Detect which cell encompasses the target text, then output its (X, Y) center coordinate. 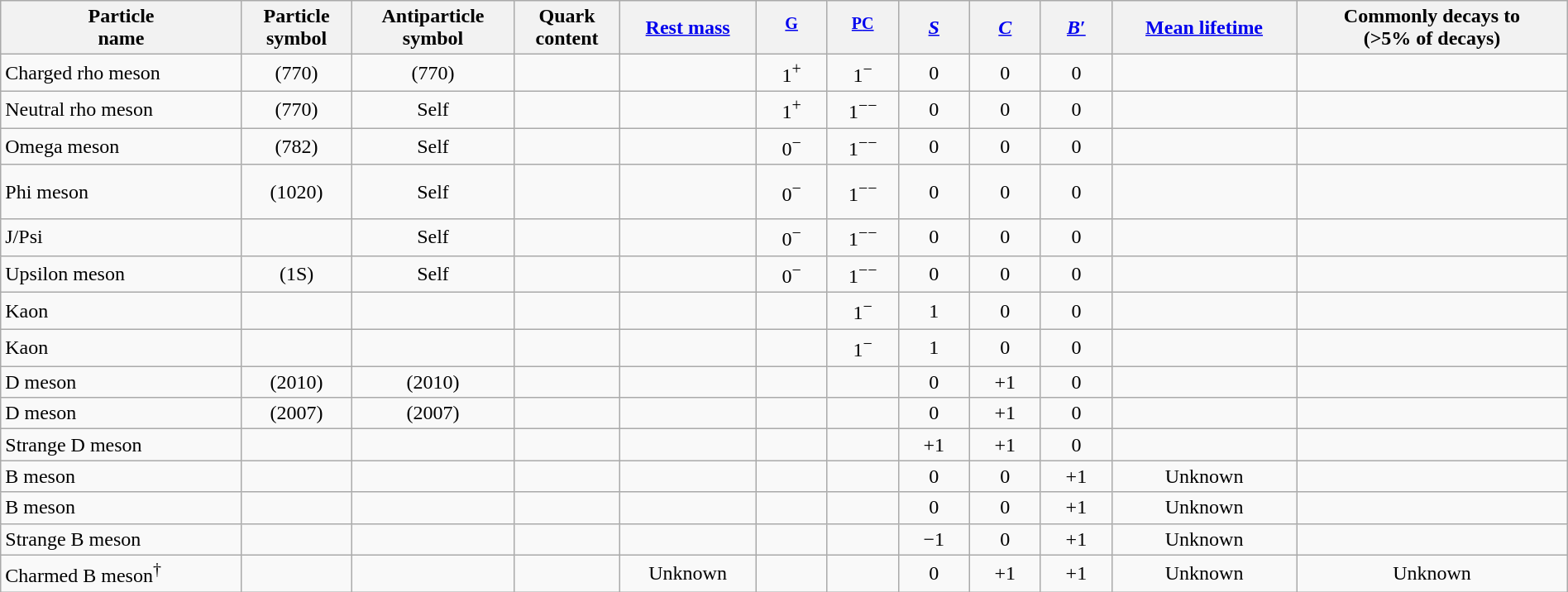
Neutral rho meson (121, 109)
Charmed B meson† (121, 574)
PC (863, 28)
Strange B meson (121, 539)
Antiparticlesymbol (433, 28)
Charged rho meson (121, 73)
(1S) (296, 275)
−1 (934, 539)
Commonly decays to(>5% of decays) (1432, 28)
Particlename (121, 28)
Rest mass (688, 28)
Omega meson (121, 147)
G (791, 28)
J/Psi (121, 238)
C (1005, 28)
Mean lifetime (1204, 28)
Phi meson (121, 192)
B′ (1076, 28)
Particlesymbol (296, 28)
Strange D meson (121, 445)
Quarkcontent (567, 28)
(1020) (296, 192)
S (934, 28)
Upsilon meson (121, 275)
(782) (296, 147)
